Scan for the cell matching the given text and deliver its (x, y) coordinate at center. 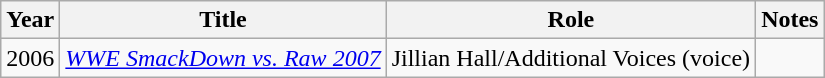
WWE SmackDown vs. Raw 2007 (223, 58)
2006 (30, 58)
Role (570, 20)
Title (223, 20)
Notes (790, 20)
Jillian Hall/Additional Voices (voice) (570, 58)
Year (30, 20)
